For the text-containing cell, return its midpoint in [X, Y] coordinate format. 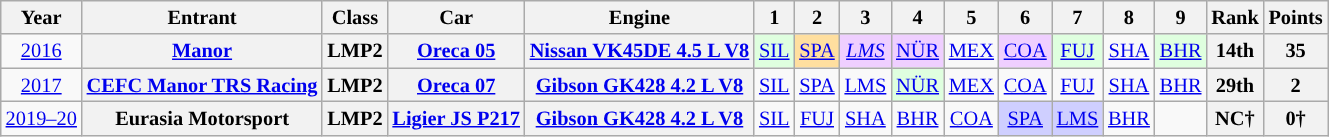
Nissan VK45DE 4.5 L V8 [640, 51]
NC† [1234, 118]
Engine [640, 17]
1 [774, 17]
Oreca 07 [456, 85]
6 [1026, 17]
7 [1078, 17]
Ligier JS P217 [456, 118]
35 [1296, 51]
Entrant [202, 17]
CEFC Manor TRS Racing [202, 85]
Car [456, 17]
Class [354, 17]
29th [1234, 85]
Year [42, 17]
Rank [1234, 17]
2017 [42, 85]
Points [1296, 17]
4 [918, 17]
14th [1234, 51]
Eurasia Motorsport [202, 118]
2019–20 [42, 118]
Oreca 05 [456, 51]
9 [1181, 17]
3 [866, 17]
2016 [42, 51]
0† [1296, 118]
8 [1129, 17]
Manor [202, 51]
5 [972, 17]
